Determine the [X, Y] coordinate at the center of the cell enclosing the given text.  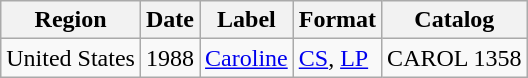
Date [170, 20]
1988 [170, 58]
CAROL 1358 [455, 58]
Catalog [455, 20]
Region [71, 20]
Caroline [247, 58]
United States [71, 58]
Label [247, 20]
CS, LP [337, 58]
Format [337, 20]
